Determine the [x, y] coordinate at the center of the cell enclosing the given text.  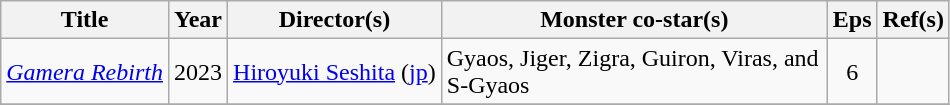
Gyaos, Jiger, Zigra, Guiron, Viras, and S-Gyaos [634, 72]
Ref(s) [913, 20]
Title [85, 20]
6 [852, 72]
2023 [198, 72]
Eps [852, 20]
Director(s) [335, 20]
Hiroyuki Seshita (jp) [335, 72]
Monster co-star(s) [634, 20]
Year [198, 20]
Gamera Rebirth [85, 72]
